Capture the cell that displays the provided text and extract its [x, y] central coordinate. 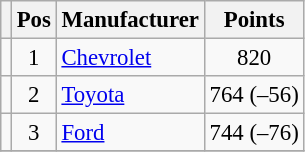
Manufacturer [130, 20]
Toyota [130, 95]
Ford [130, 133]
Pos [34, 20]
Chevrolet [130, 58]
1 [34, 58]
2 [34, 95]
764 (–56) [254, 95]
820 [254, 58]
Points [254, 20]
3 [34, 133]
744 (–76) [254, 133]
